Locate the cell with the specified text and output its [x, y] center coordinate. 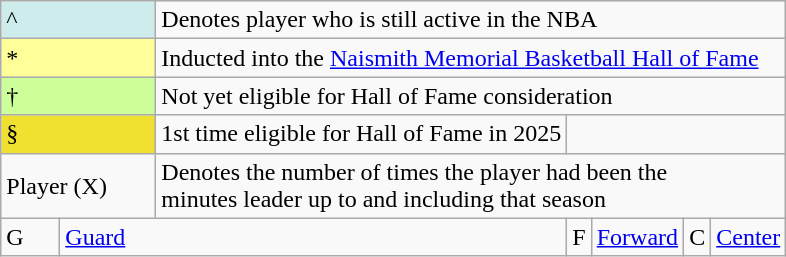
G [30, 237]
C [698, 237]
Denotes player who is still active in the NBA [471, 20]
Inducted into the Naismith Memorial Basketball Hall of Fame [471, 58]
Player (X) [78, 186]
* [78, 58]
Center [748, 237]
^ [78, 20]
Denotes the number of times the player had been theminutes leader up to and including that season [471, 186]
† [78, 96]
§ [78, 134]
F [579, 237]
1st time eligible for Hall of Fame in 2025 [362, 134]
Forward [637, 237]
Not yet eligible for Hall of Fame consideration [471, 96]
Guard [314, 237]
